Return the [x, y] coordinate for the center point of the cell that contains the specified text.  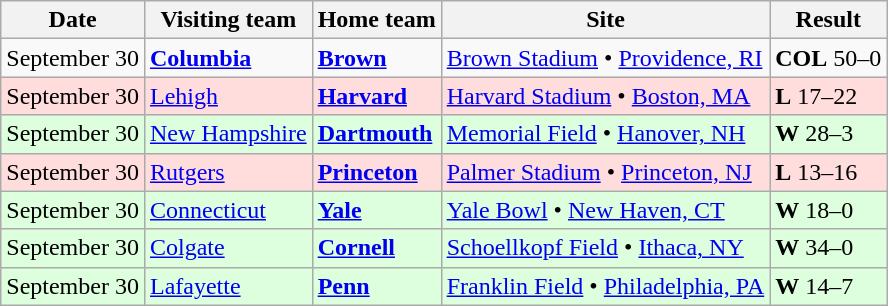
Harvard Stadium • Boston, MA [606, 96]
Home team [376, 20]
Site [606, 20]
Yale Bowl • New Haven, CT [606, 210]
L 17–22 [828, 96]
L 13–16 [828, 172]
Lafayette [228, 286]
New Hampshire [228, 134]
Yale [376, 210]
Colgate [228, 248]
Rutgers [228, 172]
Result [828, 20]
Cornell [376, 248]
Franklin Field • Philadelphia, PA [606, 286]
Date [73, 20]
Penn [376, 286]
Schoellkopf Field • Ithaca, NY [606, 248]
Memorial Field • Hanover, NH [606, 134]
W 18–0 [828, 210]
Princeton [376, 172]
W 28–3 [828, 134]
Connecticut [228, 210]
Lehigh [228, 96]
Harvard [376, 96]
Brown [376, 58]
Dartmouth [376, 134]
Palmer Stadium • Princeton, NJ [606, 172]
W 34–0 [828, 248]
Columbia [228, 58]
W 14–7 [828, 286]
COL 50–0 [828, 58]
Visiting team [228, 20]
Brown Stadium • Providence, RI [606, 58]
